Determine the (X, Y) coordinate at the center of the cell enclosing the given text.  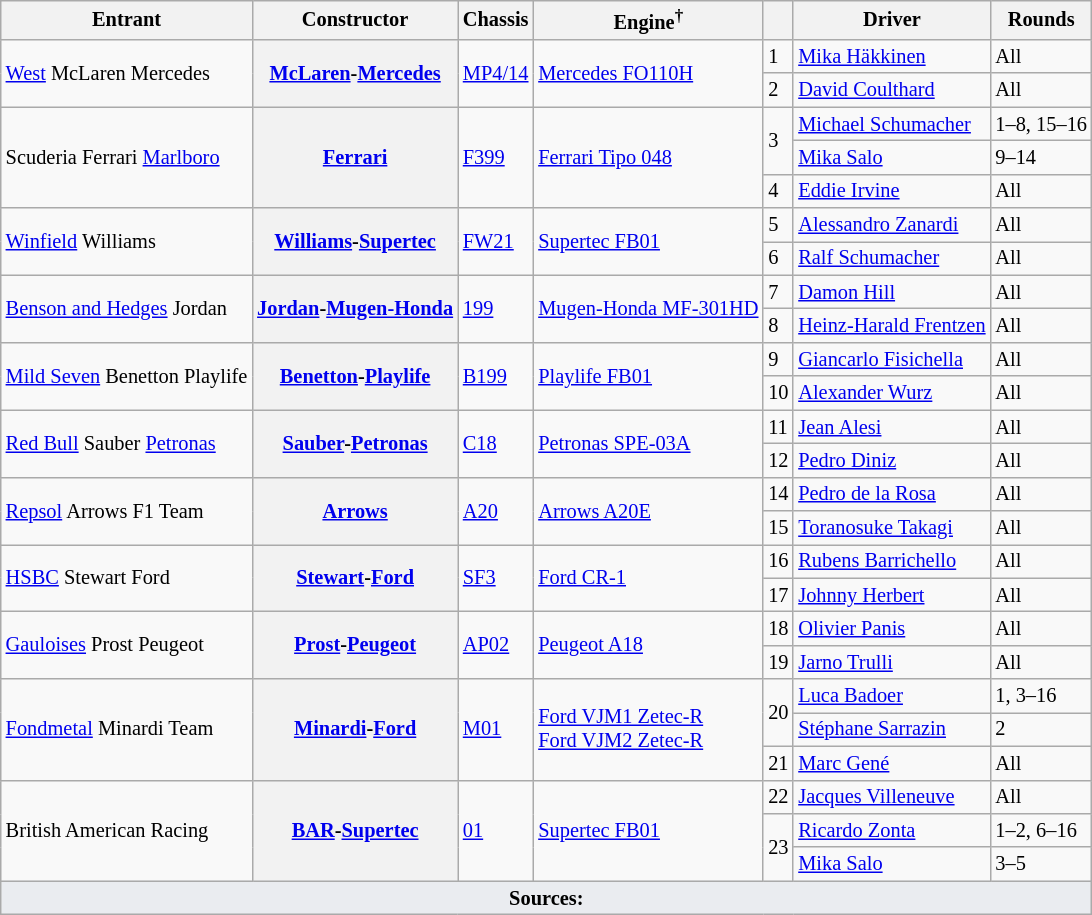
Ferrari Tipo 048 (648, 158)
23 (778, 846)
West McLaren Mercedes (127, 72)
3–5 (1040, 864)
15 (778, 527)
Peugeot A18 (648, 644)
Arrows (355, 510)
FW21 (496, 242)
19 (778, 662)
3 (778, 140)
1, 3–16 (1040, 696)
A20 (496, 510)
14 (778, 494)
Marc Gené (892, 763)
199 (496, 308)
Driver (892, 20)
M01 (496, 730)
Entrant (127, 20)
Petronas SPE-03A (648, 444)
C18 (496, 444)
Engine† (648, 20)
Olivier Panis (892, 628)
Playlife FB01 (648, 376)
McLaren-Mercedes (355, 72)
Stéphane Sarrazin (892, 729)
Gauloises Prost Peugeot (127, 644)
Mugen-Honda MF-301HD (648, 308)
Johnny Herbert (892, 595)
12 (778, 460)
Toranosuke Takagi (892, 527)
Ford VJM1 Zetec-RFord VJM2 Zetec-R (648, 730)
9–14 (1040, 157)
16 (778, 561)
Ralf Schumacher (892, 258)
7 (778, 292)
Stewart-Ford (355, 578)
Heinz-Harald Frentzen (892, 326)
8 (778, 326)
Williams-Supertec (355, 242)
Red Bull Sauber Petronas (127, 444)
Mika Häkkinen (892, 56)
Giancarlo Fisichella (892, 359)
Constructor (355, 20)
Mercedes FO110H (648, 72)
HSBC Stewart Ford (127, 578)
Repsol Arrows F1 Team (127, 510)
4 (778, 191)
Rubens Barrichello (892, 561)
1–2, 6–16 (1040, 830)
Alessandro Zanardi (892, 225)
Winfield Williams (127, 242)
Eddie Irvine (892, 191)
1–8, 15–16 (1040, 124)
British American Racing (127, 830)
20 (778, 712)
22 (778, 797)
SF3 (496, 578)
6 (778, 258)
Luca Badoer (892, 696)
9 (778, 359)
Pedro Diniz (892, 460)
18 (778, 628)
1 (778, 56)
10 (778, 393)
Minardi-Ford (355, 730)
Scuderia Ferrari Marlboro (127, 158)
Sources: (546, 898)
Arrows A20E (648, 510)
Rounds (1040, 20)
Michael Schumacher (892, 124)
Benson and Hedges Jordan (127, 308)
5 (778, 225)
Sauber-Petronas (355, 444)
David Coulthard (892, 90)
Mild Seven Benetton Playlife (127, 376)
01 (496, 830)
AP02 (496, 644)
Chassis (496, 20)
Prost-Peugeot (355, 644)
Damon Hill (892, 292)
Jacques Villeneuve (892, 797)
Jean Alesi (892, 427)
21 (778, 763)
17 (778, 595)
F399 (496, 158)
Jarno Trulli (892, 662)
Jordan-Mugen-Honda (355, 308)
BAR-Supertec (355, 830)
Alexander Wurz (892, 393)
11 (778, 427)
Fondmetal Minardi Team (127, 730)
MP4/14 (496, 72)
Ricardo Zonta (892, 830)
B199 (496, 376)
Ferrari (355, 158)
Ford CR-1 (648, 578)
Pedro de la Rosa (892, 494)
Benetton-Playlife (355, 376)
